Return [x, y] of the center of cell containing provided text 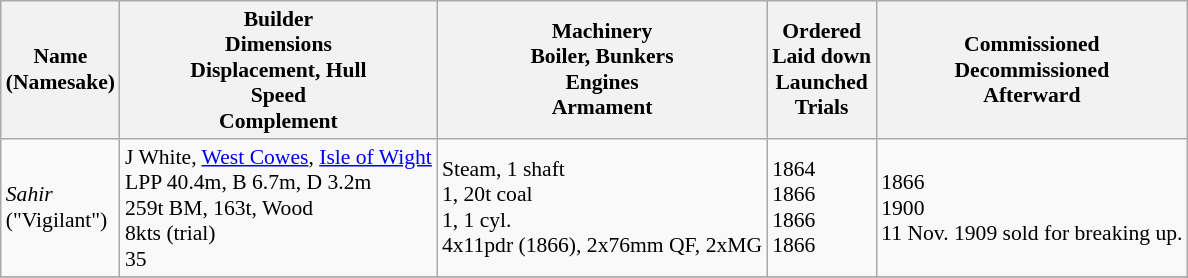
OrderedLaid downLaunchedTrials [822, 70]
CommissionedDecommissionedAfterward [1032, 70]
1866190011 Nov. 1909 sold for breaking up. [1032, 208]
Sahir("Vigilant") [60, 208]
Name(Namesake) [60, 70]
J White, West Cowes, Isle of WightLPP 40.4m, B 6.7m, D 3.2m259t BM, 163t, Wood8kts (trial)35 [278, 208]
1864186618661866 [822, 208]
Steam, 1 shaft1, 20t coal1, 1 cyl.4x11pdr (1866), 2x76mm QF, 2xMG [602, 208]
BuilderDimensionsDisplacement, HullSpeedComplement [278, 70]
MachineryBoiler, BunkersEnginesArmament [602, 70]
